Find where the given text appears and provide that cell's center as (X, Y) coordinate. 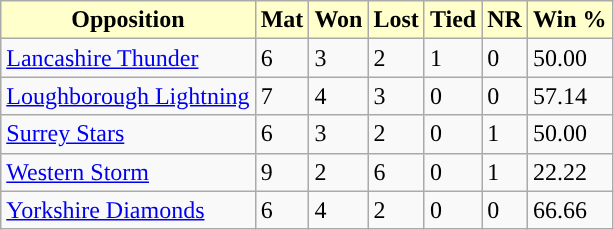
Tied (452, 20)
Won (338, 20)
Surrey Stars (128, 134)
Lancashire Thunder (128, 58)
Loughborough Lightning (128, 96)
Opposition (128, 20)
Western Storm (128, 172)
Mat (282, 20)
NR (505, 20)
7 (282, 96)
9 (282, 172)
Lost (396, 20)
66.66 (570, 210)
Win % (570, 20)
57.14 (570, 96)
Yorkshire Diamonds (128, 210)
22.22 (570, 172)
